Identify which cell holds the provided text, then report its (x, y) central coordinate. 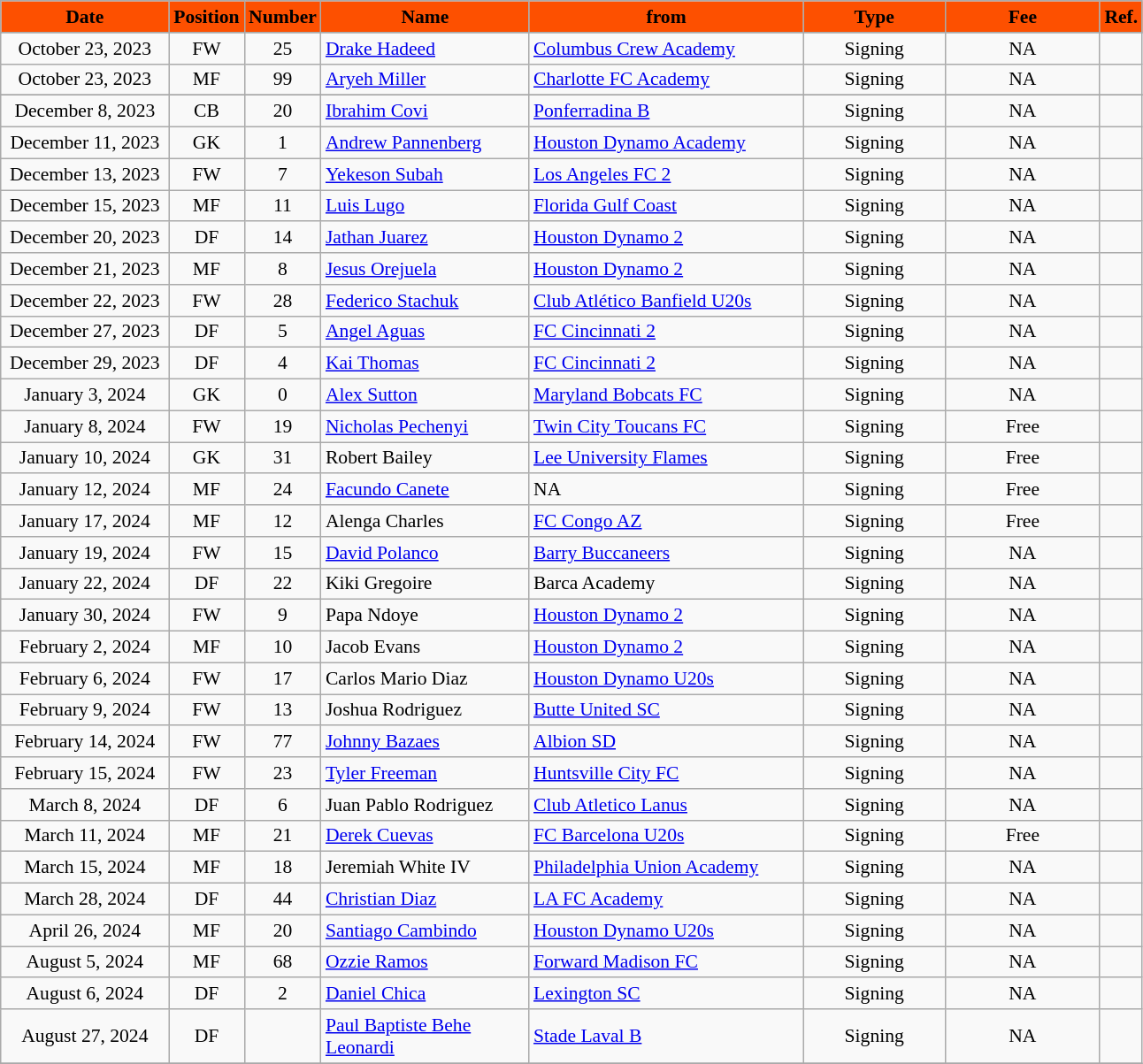
8 (283, 269)
David Polanco (425, 553)
December 20, 2023 (85, 238)
13 (283, 710)
Number (283, 17)
21 (283, 836)
12 (283, 521)
Joshua Rodriguez (425, 710)
December 27, 2023 (85, 332)
January 10, 2024 (85, 458)
Jeremiah White IV (425, 868)
April 26, 2024 (85, 930)
Date (85, 17)
Twin City Toucans FC (666, 426)
15 (283, 553)
March 15, 2024 (85, 868)
11 (283, 206)
Jesus Orejuela (425, 269)
28 (283, 301)
Fee (1023, 17)
from (666, 17)
17 (283, 678)
0 (283, 395)
FC Congo AZ (666, 521)
Andrew Pannenberg (425, 143)
Carlos Mario Diaz (425, 678)
December 11, 2023 (85, 143)
1 (283, 143)
Yekeson Subah (425, 174)
December 8, 2023 (85, 111)
March 11, 2024 (85, 836)
Aryeh Miller (425, 80)
Derek Cuevas (425, 836)
December 21, 2023 (85, 269)
23 (283, 773)
Florida Gulf Coast (666, 206)
4 (283, 364)
14 (283, 238)
Tyler Freeman (425, 773)
August 6, 2024 (85, 994)
Albion SD (666, 742)
6 (283, 805)
December 13, 2023 (85, 174)
19 (283, 426)
Johnny Bazaes (425, 742)
2 (283, 994)
Philadelphia Union Academy (666, 868)
Ibrahim Covi (425, 111)
31 (283, 458)
December 15, 2023 (85, 206)
Kai Thomas (425, 364)
Los Angeles FC 2 (666, 174)
24 (283, 490)
Jathan Juarez (425, 238)
January 30, 2024 (85, 616)
Luis Lugo (425, 206)
January 19, 2024 (85, 553)
Charlotte FC Academy (666, 80)
Forward Madison FC (666, 962)
January 12, 2024 (85, 490)
9 (283, 616)
January 22, 2024 (85, 584)
7 (283, 174)
Columbus Crew Academy (666, 49)
August 27, 2024 (85, 1037)
Christian Diaz (425, 899)
February 15, 2024 (85, 773)
FC Barcelona U20s (666, 836)
August 5, 2024 (85, 962)
77 (283, 742)
Alex Sutton (425, 395)
February 6, 2024 (85, 678)
Santiago Cambindo (425, 930)
CB (207, 111)
December 22, 2023 (85, 301)
February 14, 2024 (85, 742)
25 (283, 49)
Federico Stachuk (425, 301)
Maryland Bobcats FC (666, 395)
Facundo Canete (425, 490)
Lee University Flames (666, 458)
March 28, 2024 (85, 899)
February 9, 2024 (85, 710)
January 3, 2024 (85, 395)
Alenga Charles (425, 521)
Club Atletico Lanus (666, 805)
44 (283, 899)
Jacob Evans (425, 647)
Angel Aguas (425, 332)
Club Atlético Banfield U20s (666, 301)
Kiki Gregoire (425, 584)
18 (283, 868)
December 29, 2023 (85, 364)
February 2, 2024 (85, 647)
Nicholas Pechenyi (425, 426)
January 8, 2024 (85, 426)
99 (283, 80)
Ref. (1121, 17)
Lexington SC (666, 994)
January 17, 2024 (85, 521)
Daniel Chica (425, 994)
Barry Buccaneers (666, 553)
Butte United SC (666, 710)
Ponferradina B (666, 111)
LA FC Academy (666, 899)
Drake Hadeed (425, 49)
Position (207, 17)
Type (874, 17)
Ozzie Ramos (425, 962)
Houston Dynamo Academy (666, 143)
Juan Pablo Rodriguez (425, 805)
10 (283, 647)
Robert Bailey (425, 458)
5 (283, 332)
Barca Academy (666, 584)
Name (425, 17)
68 (283, 962)
Stade Laval B (666, 1037)
Papa Ndoye (425, 616)
March 8, 2024 (85, 805)
Paul Baptiste Behe Leonardi (425, 1037)
Huntsville City FC (666, 773)
22 (283, 584)
